Detect which cell encompasses the target text, then output its (x, y) center coordinate. 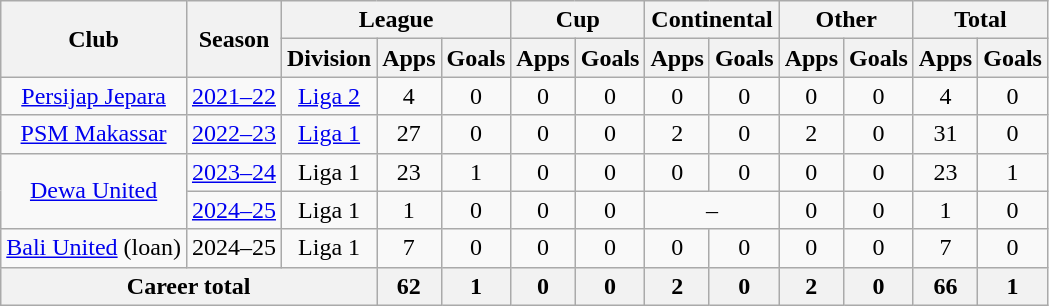
Continental (712, 20)
31 (945, 134)
Total (980, 20)
2023–24 (234, 172)
League (396, 20)
Club (94, 39)
– (712, 210)
Cup (578, 20)
2021–22 (234, 96)
2022–23 (234, 134)
Bali United (loan) (94, 248)
Persijap Jepara (94, 96)
66 (945, 286)
Dewa United (94, 191)
Division (330, 58)
PSM Makassar (94, 134)
Career total (189, 286)
Other (846, 20)
Season (234, 39)
27 (409, 134)
Liga 2 (330, 96)
62 (409, 286)
